Locate the cell with the specified text and output its (x, y) center coordinate. 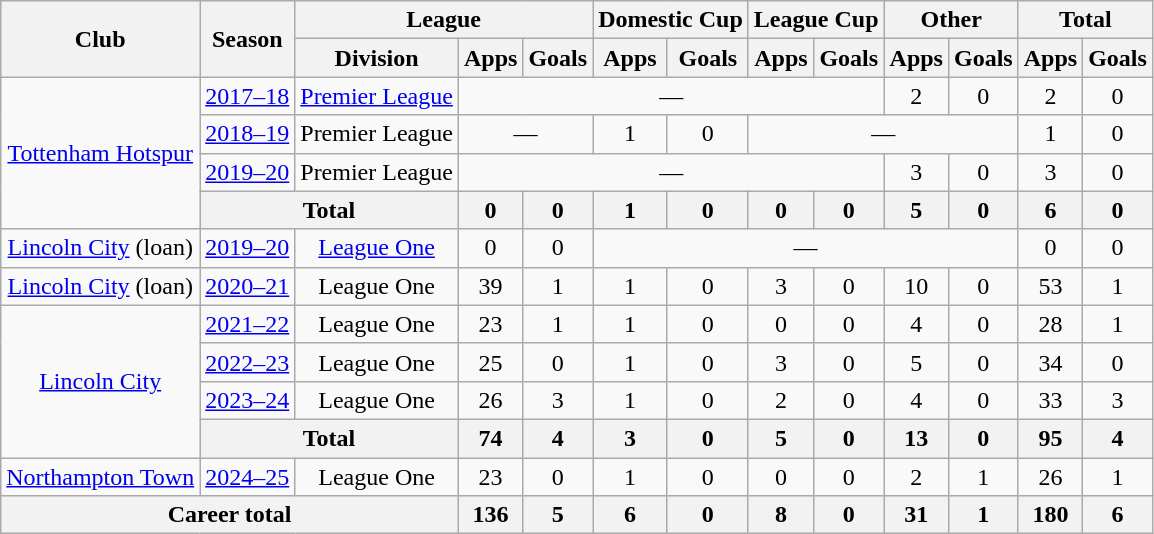
33 (1050, 400)
2020–21 (248, 286)
74 (490, 438)
Season (248, 39)
Lincoln City (100, 381)
39 (490, 286)
136 (490, 515)
28 (1050, 324)
Club (100, 39)
34 (1050, 362)
2023–24 (248, 400)
Division (377, 58)
25 (490, 362)
13 (916, 438)
10 (916, 286)
2021–22 (248, 324)
Career total (230, 515)
Northampton Town (100, 477)
2024–25 (248, 477)
95 (1050, 438)
2018–19 (248, 134)
League Cup (816, 20)
Tottenham Hotspur (100, 153)
53 (1050, 286)
Domestic Cup (671, 20)
31 (916, 515)
180 (1050, 515)
2022–23 (248, 362)
Other (951, 20)
2017–18 (248, 96)
League (444, 20)
8 (780, 515)
